Detect which cell encompasses the target text, then output its (x, y) center coordinate. 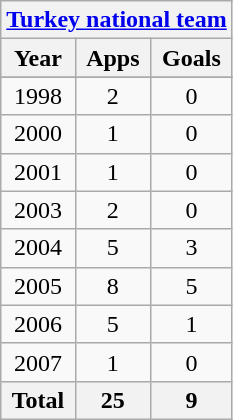
3 (192, 248)
Turkey national team (117, 20)
2003 (38, 210)
2007 (38, 362)
8 (112, 286)
2006 (38, 324)
Goals (192, 58)
2001 (38, 172)
2005 (38, 286)
9 (192, 400)
Total (38, 400)
1998 (38, 96)
2004 (38, 248)
Year (38, 58)
2000 (38, 134)
Apps (112, 58)
25 (112, 400)
